Determine the (x, y) coordinate at the center of the cell enclosing the given text.  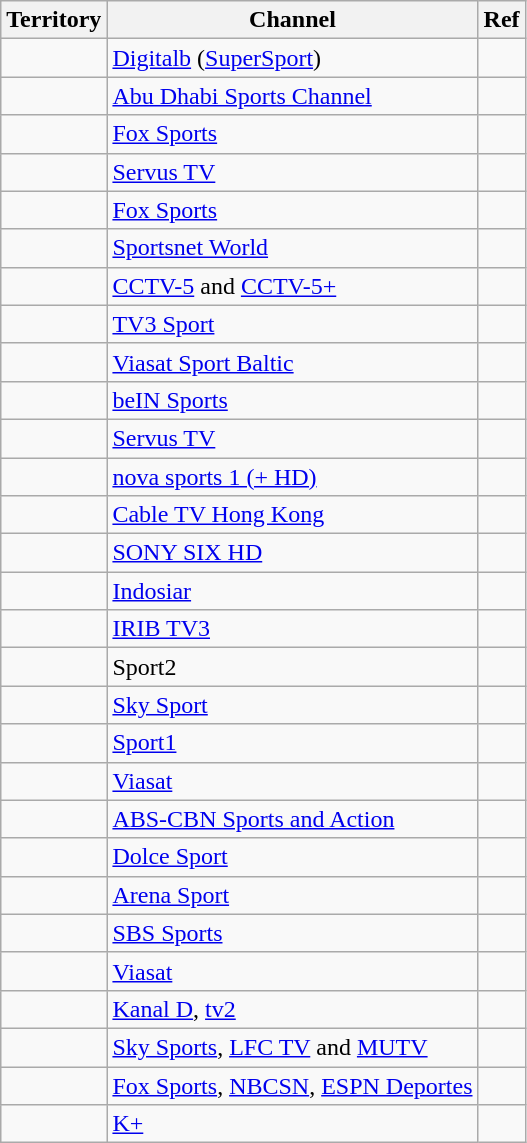
ABS-CBN Sports and Action (292, 819)
Territory (54, 20)
Sky Sport (292, 705)
Abu Dhabi Sports Channel (292, 96)
Indosiar (292, 591)
TV3 Sport (292, 324)
Cable TV Hong Kong (292, 515)
beIN Sports (292, 400)
Fox Sports, NBCSN, ESPN Deportes (292, 1085)
Sport1 (292, 743)
Channel (292, 20)
Arena Sport (292, 895)
IRIB TV3 (292, 629)
Sky Sports, LFC TV and MUTV (292, 1047)
Kanal D, tv2 (292, 1009)
SONY SIX HD (292, 553)
Ref (502, 20)
SBS Sports (292, 933)
Sport2 (292, 667)
Sportsnet World (292, 248)
CCTV-5 and CCTV-5+ (292, 286)
Digitalb (SuperSport) (292, 58)
K+ (292, 1124)
Dolce Sport (292, 857)
nova sports 1 (+ HD) (292, 477)
Viasat Sport Baltic (292, 362)
